Output the (x, y) coordinate of the center of the cell containing the given text.  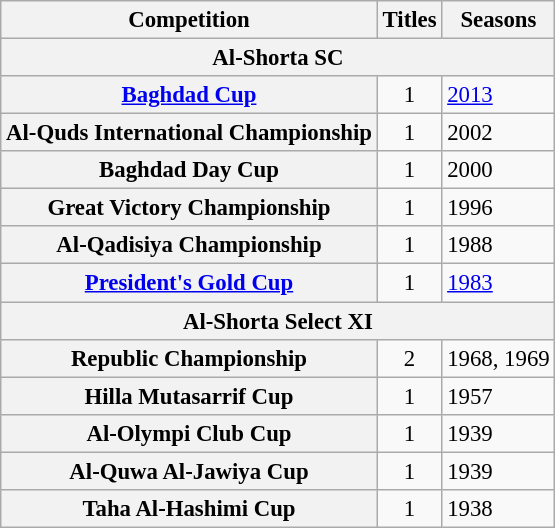
Al-Quwa Al-Jawiya Cup (189, 471)
1983 (498, 283)
2 (410, 358)
Republic Championship (189, 358)
2002 (498, 133)
Baghdad Day Cup (189, 170)
Al-Shorta SC (278, 58)
Al-Olympi Club Cup (189, 433)
Competition (189, 20)
Al-Quds International Championship (189, 133)
Seasons (498, 20)
Al-Qadisiya Championship (189, 245)
Great Victory Championship (189, 208)
1996 (498, 208)
Hilla Mutasarrif Cup (189, 396)
Al-Shorta Select XI (278, 321)
1988 (498, 245)
1968, 1969 (498, 358)
1938 (498, 509)
Taha Al-Hashimi Cup (189, 509)
1957 (498, 396)
2013 (498, 95)
2000 (498, 170)
President's Gold Cup (189, 283)
Baghdad Cup (189, 95)
Titles (410, 20)
